From the cell containing the given text, extract its center point as [X, Y] coordinate. 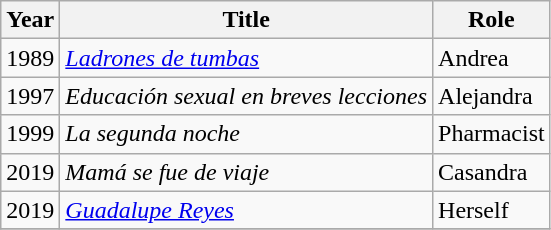
Alejandra [492, 96]
La segunda noche [246, 134]
Pharmacist [492, 134]
Ladrones de tumbas [246, 58]
1999 [30, 134]
Guadalupe Reyes [246, 210]
1989 [30, 58]
Mamá se fue de viaje [246, 172]
Casandra [492, 172]
1997 [30, 96]
Educación sexual en breves lecciones [246, 96]
Title [246, 20]
Role [492, 20]
Year [30, 20]
Andrea [492, 58]
Herself [492, 210]
